Pinpoint the cell where the given text exists, returning its (x, y) midpoint coordinate. 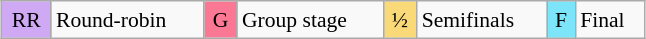
Final (610, 20)
Group stage (310, 20)
F (561, 20)
Round-robin (128, 20)
G (220, 20)
½ (400, 20)
RR (26, 20)
Semifinals (482, 20)
